Extract the (x, y) coordinate from the center of the cell holding the provided text.  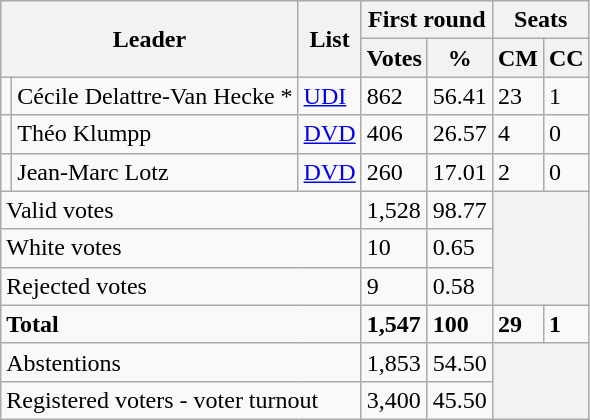
Votes (394, 58)
1,547 (394, 324)
45.50 (460, 400)
23 (518, 96)
100 (460, 324)
54.50 (460, 362)
4 (518, 134)
0.58 (460, 286)
Cécile Delattre-Van Hecke * (155, 96)
406 (394, 134)
260 (394, 172)
Théo Klumpp (155, 134)
Valid votes (181, 210)
First round (426, 20)
Rejected votes (181, 286)
Jean-Marc Lotz (155, 172)
29 (518, 324)
List (330, 39)
56.41 (460, 96)
Registered voters - voter turnout (181, 400)
White votes (181, 248)
98.77 (460, 210)
0.65 (460, 248)
Abstentions (181, 362)
26.57 (460, 134)
2 (518, 172)
9 (394, 286)
CC (566, 58)
10 (394, 248)
Total (181, 324)
862 (394, 96)
Seats (540, 20)
Leader (150, 39)
% (460, 58)
17.01 (460, 172)
1,853 (394, 362)
UDI (330, 96)
1,528 (394, 210)
3,400 (394, 400)
CM (518, 58)
